From the cell containing the given text, extract its center point as [X, Y] coordinate. 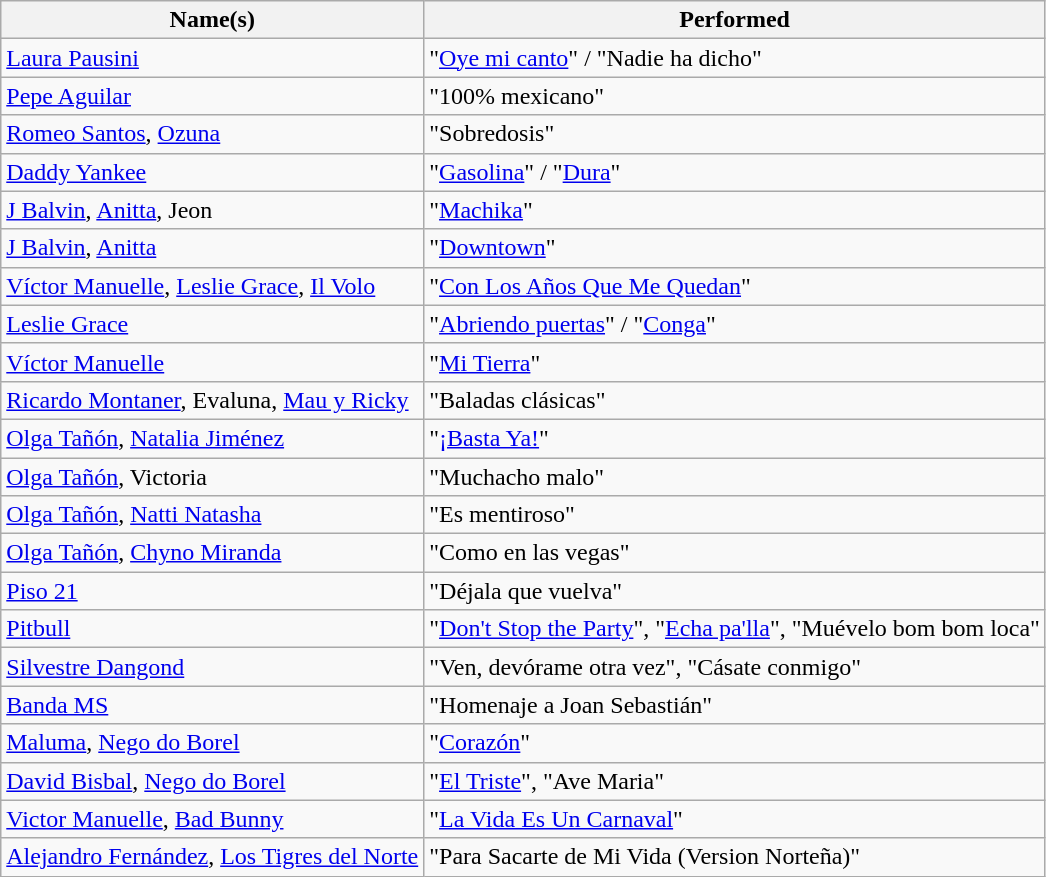
"Déjala que vuelva" [735, 591]
Olga Tañón, Chyno Miranda [212, 553]
Performed [735, 20]
"Como en las vegas" [735, 553]
Olga Tañón, Natalia Jiménez [212, 438]
David Bisbal, Nego do Borel [212, 781]
"Homenaje a Joan Sebastián" [735, 705]
Víctor Manuelle [212, 362]
Name(s) [212, 20]
Olga Tañón, Victoria [212, 477]
Daddy Yankee [212, 172]
"Muchacho malo" [735, 477]
"¡Basta Ya!" [735, 438]
J Balvin, Anitta [212, 248]
"Machika" [735, 210]
"Con Los Años Que Me Quedan" [735, 286]
"Baladas clásicas" [735, 400]
"Mi Tierra" [735, 362]
"Gasolina" / "Dura" [735, 172]
Pitbull [212, 629]
J Balvin, Anitta, Jeon [212, 210]
"Don't Stop the Party", "Echa pa'lla", "Muévelo bom bom loca" [735, 629]
"Ven, devórame otra vez", "Cásate conmigo" [735, 667]
Pepe Aguilar [212, 96]
"Sobredosis" [735, 134]
Maluma, Nego do Borel [212, 743]
Silvestre Dangond [212, 667]
"100% mexicano" [735, 96]
"Corazón" [735, 743]
Banda MS [212, 705]
Olga Tañón, Natti Natasha [212, 515]
Victor Manuelle, Bad Bunny [212, 819]
"Abriendo puertas" / "Conga" [735, 324]
Laura Pausini [212, 58]
Piso 21 [212, 591]
"Downtown" [735, 248]
Víctor Manuelle, Leslie Grace, Il Volo [212, 286]
Ricardo Montaner, Evaluna, Mau y Ricky [212, 400]
"Para Sacarte de Mi Vida (Version Norteña)" [735, 857]
"Es mentiroso" [735, 515]
Alejandro Fernández, Los Tigres del Norte [212, 857]
"La Vida Es Un Carnaval" [735, 819]
"El Triste", "Ave Maria" [735, 781]
Romeo Santos, Ozuna [212, 134]
"Oye mi canto" / "Nadie ha dicho" [735, 58]
Leslie Grace [212, 324]
